Find where the given text appears and provide that cell's center as (X, Y) coordinate. 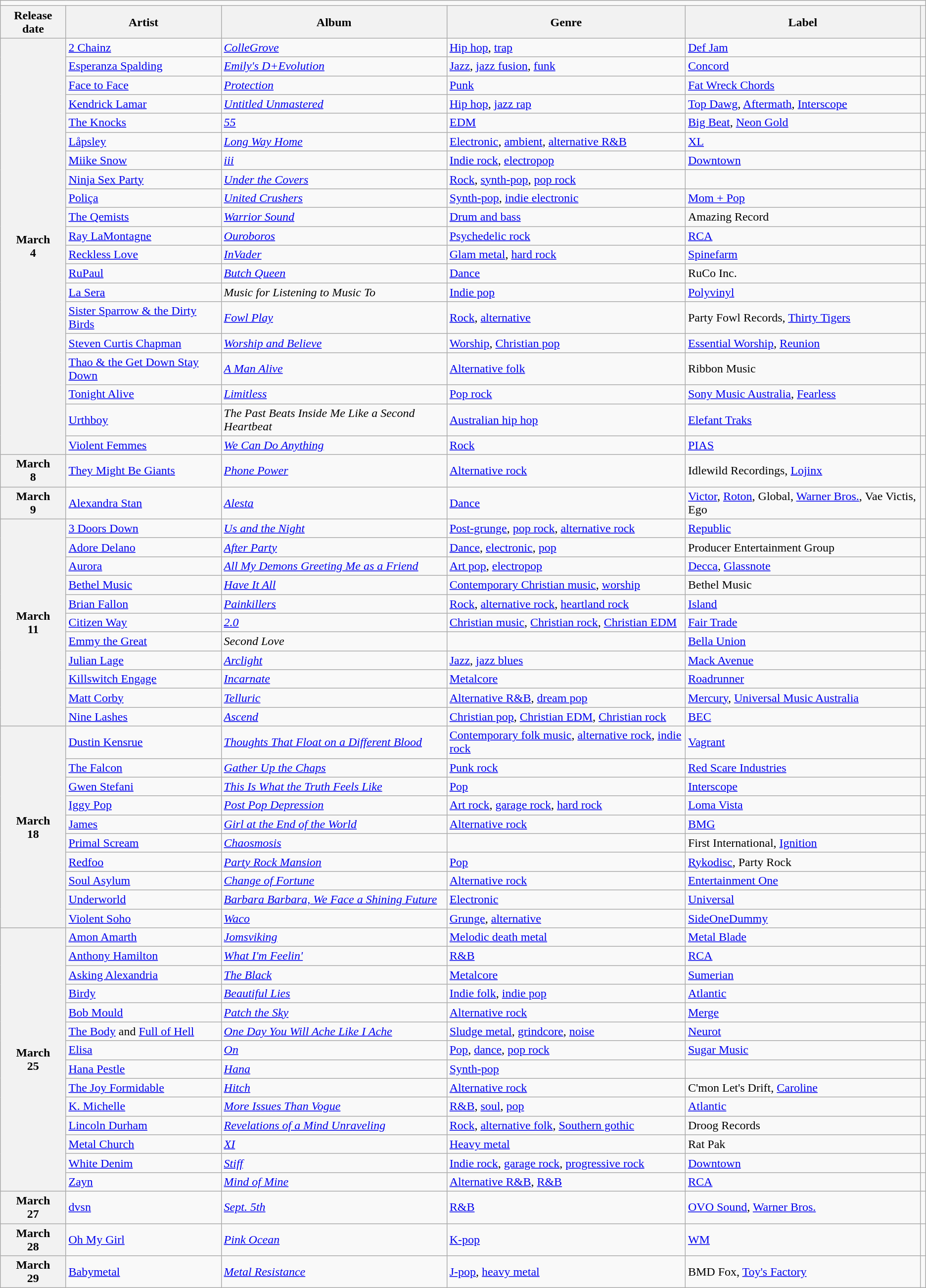
Loma Vista (802, 805)
Decca, Glassnote (802, 566)
C'mon Let's Drift, Caroline (802, 1088)
Protection (334, 85)
Ninja Sex Party (143, 179)
March11 (33, 622)
RuCo Inc. (802, 274)
Merge (802, 1012)
Stiff (334, 1163)
Christian music, Christian rock, Christian EDM (566, 623)
EDM (566, 123)
Concord (802, 66)
2.0 (334, 623)
Fair Trade (802, 623)
Polyvinyl (802, 292)
The Qemists (143, 217)
Alternative R&B, dream pop (566, 698)
Soul Asylum (143, 880)
Limitless (334, 394)
Birdy (143, 994)
Hitch (334, 1088)
XL (802, 141)
More Issues Than Vogue (334, 1106)
Art pop, electropop (566, 566)
Alternative folk (566, 369)
Rykodisc, Party Rock (802, 862)
Amon Amarth (143, 937)
Killswitch Engage (143, 679)
La Sera (143, 292)
Citizen Way (143, 623)
OVO Sound, Warner Bros. (802, 1207)
March18 (33, 827)
BEC (802, 717)
United Crushers (334, 198)
Mom + Pop (802, 198)
Mind of Mine (334, 1182)
R&B, soul, pop (566, 1106)
Dance, electronic, pop (566, 547)
Drum and bass (566, 217)
Long Way Home (334, 141)
Label (802, 22)
Genre (566, 22)
3 Doors Down (143, 528)
Beautiful Lies (334, 994)
Elisa (143, 1050)
Universal (802, 899)
Girl at the End of the World (334, 824)
March28 (33, 1240)
Second Love (334, 642)
Melodic death metal (566, 937)
Under the Covers (334, 179)
Lincoln Durham (143, 1125)
Face to Face (143, 85)
Aurora (143, 566)
Synth-pop, indie electronic (566, 198)
Metal Resistance (334, 1272)
First International, Ignition (802, 843)
March4 (33, 246)
March25 (33, 1059)
Bob Mould (143, 1012)
Red Scare Industries (802, 768)
Amazing Record (802, 217)
Indie folk, indie pop (566, 994)
Punk rock (566, 768)
Warrior Sound (334, 217)
White Denim (143, 1163)
Vagrant (802, 742)
Rock, alternative rock, heartland rock (566, 604)
They Might Be Giants (143, 471)
Worship and Believe (334, 343)
Entertainment One (802, 880)
Essential Worship, Reunion (802, 343)
Sister Sparrow & the Dirty Birds (143, 318)
Jazz, jazz blues (566, 660)
Heavy metal (566, 1144)
Bella Union (802, 642)
Emily's D+Evolution (334, 66)
iii (334, 160)
Zayn (143, 1182)
Tonight Alive (143, 394)
PIAS (802, 445)
Us and the Night (334, 528)
dvsn (143, 1207)
Butch Queen (334, 274)
The Joy Formidable (143, 1088)
Have It All (334, 585)
James (143, 824)
Brian Fallon (143, 604)
K. Michelle (143, 1106)
Primal Scream (143, 843)
After Party (334, 547)
Esperanza Spalding (143, 66)
Asking Alexandria (143, 975)
The Body and Full of Hell (143, 1031)
Post-grunge, pop rock, alternative rock (566, 528)
Music for Listening to Music To (334, 292)
Urthboy (143, 419)
Indie pop (566, 292)
Jazz, jazz fusion, funk (566, 66)
Party Fowl Records, Thirty Tigers (802, 318)
Electronic (566, 899)
Chaosmosis (334, 843)
A Man Alive (334, 369)
Jomsviking (334, 937)
Rat Pak (802, 1144)
Pink Ocean (334, 1240)
We Can Do Anything (334, 445)
Ouroboros (334, 236)
Alternative R&B, R&B (566, 1182)
Anthony Hamilton (143, 956)
Elefant Traks (802, 419)
Release date (33, 22)
55 (334, 123)
All My Demons Greeting Me as a Friend (334, 566)
Ray LaMontagne (143, 236)
Alesta (334, 503)
Fat Wreck Chords (802, 85)
Phone Power (334, 471)
Patch the Sky (334, 1012)
Synth-pop (566, 1069)
March27 (33, 1207)
ColleGrove (334, 47)
Miike Snow (143, 160)
Metal Blade (802, 937)
Dustin Kensrue (143, 742)
Matt Corby (143, 698)
Ribbon Music (802, 369)
Neurot (802, 1031)
Post Pop Depression (334, 805)
Iggy Pop (143, 805)
Nine Lashes (143, 717)
Psychedelic rock (566, 236)
The Black (334, 975)
Ascend (334, 717)
One Day You Will Ache Like I Ache (334, 1031)
Incarnate (334, 679)
RuPaul (143, 274)
Contemporary folk music, alternative rock, indie rock (566, 742)
Change of Fortune (334, 880)
Gwen Stefani (143, 786)
The Falcon (143, 768)
Untitled Unmastered (334, 104)
Artist (143, 22)
Worship, Christian pop (566, 343)
March29 (33, 1272)
Adore Delano (143, 547)
Sugar Music (802, 1050)
Painkillers (334, 604)
BMD Fox, Toy's Factory (802, 1272)
Punk (566, 85)
Pop, dance, pop rock (566, 1050)
Roadrunner (802, 679)
The Knocks (143, 123)
InVader (334, 255)
March8 (33, 471)
Waco (334, 919)
Violent Femmes (143, 445)
Alexandra Stan (143, 503)
2 Chainz (143, 47)
Violent Soho (143, 919)
Fowl Play (334, 318)
Mercury, Universal Music Australia (802, 698)
Grunge, alternative (566, 919)
Idlewild Recordings, Lojinx (802, 471)
Metal Church (143, 1144)
Glam metal, hard rock (566, 255)
Revelations of a Mind Unraveling (334, 1125)
Spinefarm (802, 255)
What I'm Feelin' (334, 956)
Hip hop, trap (566, 47)
Emmy the Great (143, 642)
Mack Avenue (802, 660)
Interscope (802, 786)
Babymetal (143, 1272)
Droog Records (802, 1125)
Electronic, ambient, alternative R&B (566, 141)
Kendrick Lamar (143, 104)
Oh My Girl (143, 1240)
Redfoo (143, 862)
Thoughts That Float on a Different Blood (334, 742)
Poliça (143, 198)
Reckless Love (143, 255)
Telluric (334, 698)
K-pop (566, 1240)
Barbara Barbara, We Face a Shining Future (334, 899)
March9 (33, 503)
Party Rock Mansion (334, 862)
Christian pop, Christian EDM, Christian rock (566, 717)
Top Dawg, Aftermath, Interscope (802, 104)
Steven Curtis Chapman (143, 343)
Victor, Roton, Global, Warner Bros., Vae Victis, Ego (802, 503)
Gather Up the Chaps (334, 768)
Hana (334, 1069)
Sept. 5th (334, 1207)
BMG (802, 824)
Sony Music Australia, Fearless (802, 394)
Hip hop, jazz rap (566, 104)
Big Beat, Neon Gold (802, 123)
Underworld (143, 899)
Rock, synth-pop, pop rock (566, 179)
Hana Pestle (143, 1069)
Album (334, 22)
Sludge metal, grindcore, noise (566, 1031)
Def Jam (802, 47)
Pop rock (566, 394)
Australian hip hop (566, 419)
The Past Beats Inside Me Like a Second Heartbeat (334, 419)
Island (802, 604)
XI (334, 1144)
Låpsley (143, 141)
J-pop, heavy metal (566, 1272)
Rock, alternative (566, 318)
Contemporary Christian music, worship (566, 585)
Republic (802, 528)
Art rock, garage rock, hard rock (566, 805)
This Is What the Truth Feels Like (334, 786)
SideOneDummy (802, 919)
Julian Lage (143, 660)
Rock, alternative folk, Southern gothic (566, 1125)
Indie rock, electropop (566, 160)
Indie rock, garage rock, progressive rock (566, 1163)
Thao & the Get Down Stay Down (143, 369)
Producer Entertainment Group (802, 547)
Rock (566, 445)
Sumerian (802, 975)
WM (802, 1240)
On (334, 1050)
Arclight (334, 660)
